Detect which cell encompasses the target text, then output its [x, y] center coordinate. 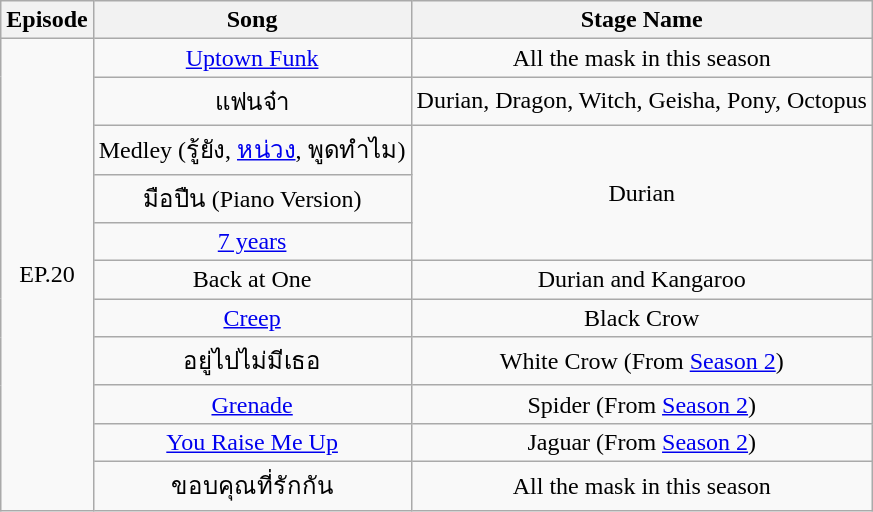
EP.20 [47, 274]
Song [252, 20]
Durian, Dragon, Witch, Geisha, Pony, Octopus [642, 102]
Uptown Funk [252, 58]
Jaguar (From Season 2) [642, 442]
White Crow (From Season 2) [642, 362]
แฟนจ๋า [252, 102]
อยู่ไปไม่มีเธอ [252, 362]
Spider (From Season 2) [642, 404]
Black Crow [642, 318]
Creep [252, 318]
Durian and Kangaroo [642, 280]
Episode [47, 20]
Durian [642, 192]
มือปืน (Piano Version) [252, 198]
Back at One [252, 280]
ขอบคุณที่รักกัน [252, 486]
Medley (รู้ยัง, หน่วง, พูดทำไม) [252, 150]
7 years [252, 242]
Stage Name [642, 20]
You Raise Me Up [252, 442]
Grenade [252, 404]
